Detect which cell encompasses the target text, then output its (x, y) center coordinate. 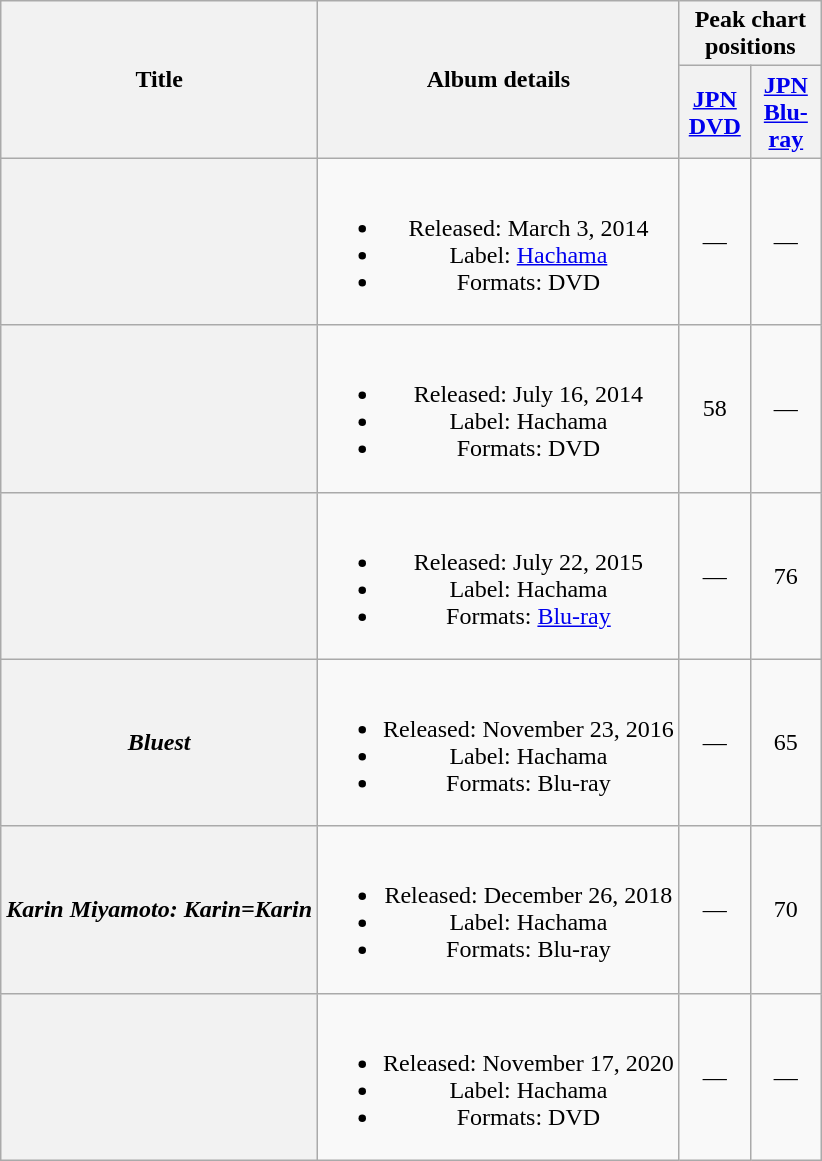
Released: July 22, 2015Label: HachamaFormats: Blu-ray (499, 576)
Released: July 16, 2014Label: HachamaFormats: DVD (499, 408)
Released: March 3, 2014Label: HachamaFormats: DVD (499, 242)
Released: December 26, 2018Label: HachamaFormats: Blu-ray (499, 910)
JPNBlu-ray (786, 112)
65 (786, 742)
Peak chart positions (750, 34)
76 (786, 576)
Released: November 23, 2016Label: HachamaFormats: Blu-ray (499, 742)
70 (786, 910)
Bluest (160, 742)
Karin Miyamoto: Karin=Karin (160, 910)
JPNDVD (714, 112)
58 (714, 408)
Album details (499, 80)
Released: November 17, 2020Label: HachamaFormats: DVD (499, 1076)
Title (160, 80)
